Detect which cell encompasses the target text, then output its [x, y] center coordinate. 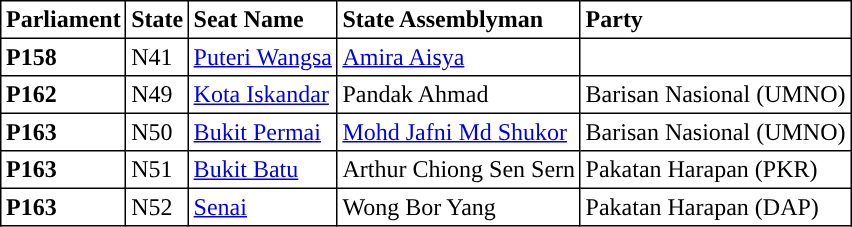
Arthur Chiong Sen Sern [458, 170]
Parliament [64, 20]
P158 [64, 57]
Pakatan Harapan (DAP) [715, 207]
P162 [64, 95]
Pandak Ahmad [458, 95]
Amira Aisya [458, 57]
State [157, 20]
Pakatan Harapan (PKR) [715, 170]
Kota Iskandar [262, 95]
State Assemblyman [458, 20]
Wong Bor Yang [458, 207]
Senai [262, 207]
Puteri Wangsa [262, 57]
N50 [157, 132]
Mohd Jafni Md Shukor [458, 132]
Party [715, 20]
N49 [157, 95]
N51 [157, 170]
N41 [157, 57]
Bukit Permai [262, 132]
N52 [157, 207]
Bukit Batu [262, 170]
Seat Name [262, 20]
